Provide the [X, Y] coordinate of the cell's center where the given text is located.  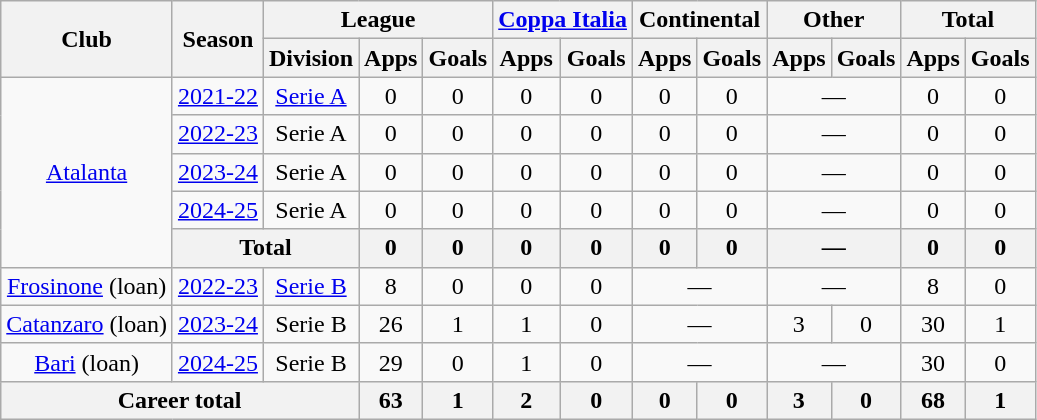
29 [391, 362]
63 [391, 400]
26 [391, 324]
Club [87, 39]
Career total [180, 400]
Division [310, 58]
Frosinone (loan) [87, 286]
Other [834, 20]
Bari (loan) [87, 362]
Catanzaro (loan) [87, 324]
League [378, 20]
68 [933, 400]
2021-22 [218, 96]
Continental [699, 20]
Season [218, 39]
Coppa Italia [563, 20]
Atalanta [87, 172]
2 [526, 400]
